Find where the given text appears and provide that cell's center as [X, Y] coordinate. 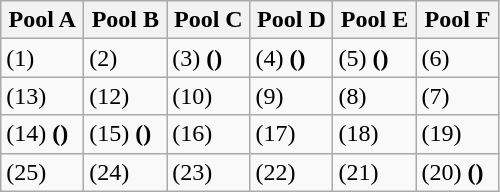
(2) [126, 58]
(24) [126, 172]
(16) [208, 134]
(8) [374, 96]
(1) [42, 58]
(13) [42, 96]
(12) [126, 96]
Pool F [458, 20]
(9) [292, 96]
(20) () [458, 172]
(25) [42, 172]
(3) () [208, 58]
Pool D [292, 20]
Pool E [374, 20]
(6) [458, 58]
(14) () [42, 134]
Pool C [208, 20]
Pool A [42, 20]
(5) () [374, 58]
Pool B [126, 20]
(15) () [126, 134]
(23) [208, 172]
(19) [458, 134]
(7) [458, 96]
(22) [292, 172]
(10) [208, 96]
(17) [292, 134]
(21) [374, 172]
(4) () [292, 58]
(18) [374, 134]
